Determine the [X, Y] coordinate at the center of the cell enclosing the given text.  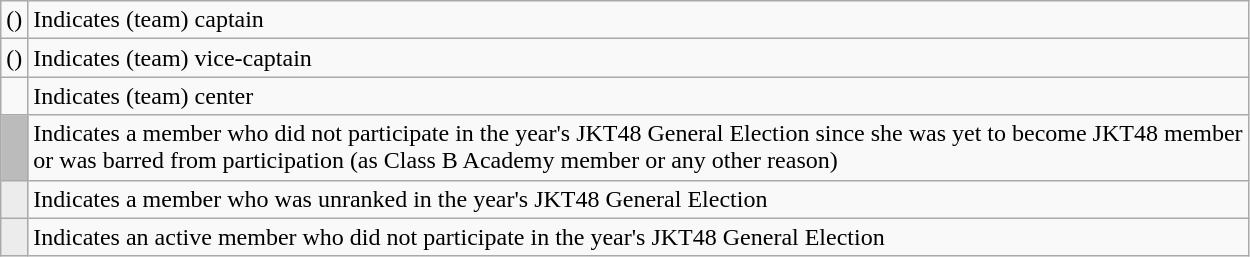
Indicates (team) center [638, 96]
Indicates (team) captain [638, 20]
Indicates an active member who did not participate in the year's JKT48 General Election [638, 237]
Indicates (team) vice-captain [638, 58]
Indicates a member who was unranked in the year's JKT48 General Election [638, 199]
